From the cell containing the given text, extract its center point as [x, y] coordinate. 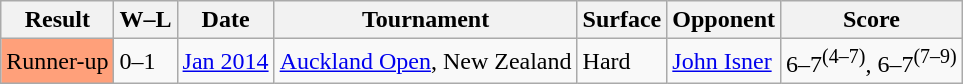
John Isner [724, 62]
Opponent [724, 20]
Result [58, 20]
Runner-up [58, 62]
0–1 [146, 62]
Hard [622, 62]
Surface [622, 20]
Tournament [426, 20]
Jan 2014 [226, 62]
W–L [146, 20]
Date [226, 20]
6–7(4–7), 6–7(7–9) [872, 62]
Score [872, 20]
Auckland Open, New Zealand [426, 62]
